Return [X, Y] of the center of cell containing provided text 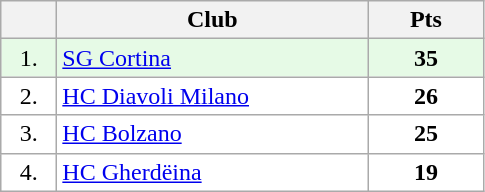
3. [29, 134]
Club [212, 20]
SG Cortina [212, 58]
Pts [426, 20]
2. [29, 96]
35 [426, 58]
4. [29, 172]
HC Bolzano [212, 134]
26 [426, 96]
HC Diavoli Milano [212, 96]
19 [426, 172]
25 [426, 134]
1. [29, 58]
HC Gherdëina [212, 172]
